Determine the (X, Y) coordinate at the center of the cell enclosing the given text.  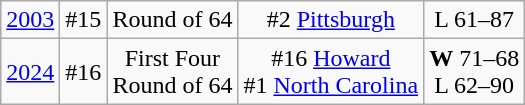
W 71–68L 62–90 (474, 72)
#2 Pittsburgh (331, 20)
2024 (30, 72)
2003 (30, 20)
#15 (84, 20)
#16 Howard #1 North Carolina (331, 72)
Round of 64 (172, 20)
First FourRound of 64 (172, 72)
L 61–87 (474, 20)
#16 (84, 72)
